Capture the cell that displays the provided text and extract its [x, y] central coordinate. 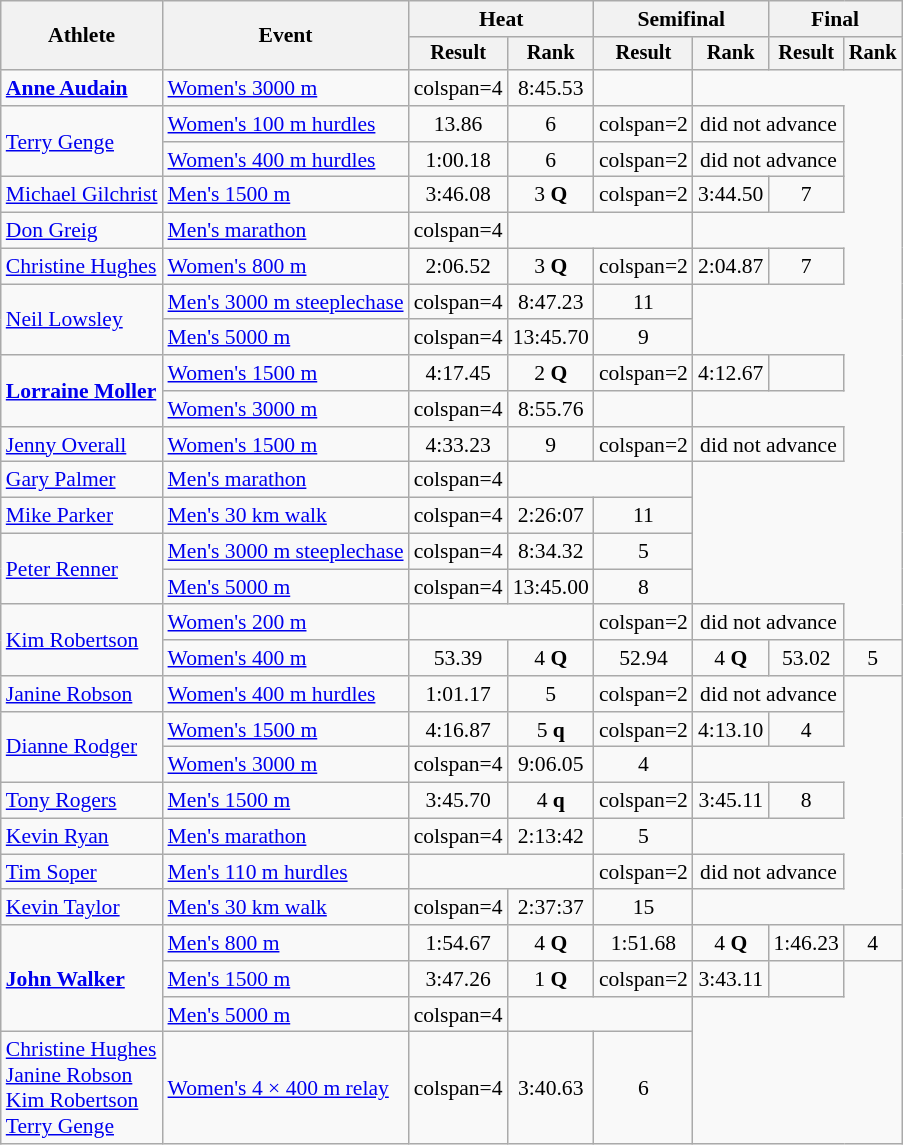
8:34.32 [551, 552]
1:51.68 [644, 943]
4 q [551, 801]
Kevin Taylor [82, 908]
Semifinal [682, 19]
Women's 400 m [286, 658]
Athlete [82, 36]
2:26:07 [551, 516]
Neil Lowsley [82, 320]
8:47.23 [551, 302]
Men's 800 m [286, 943]
8:45.53 [551, 88]
53.02 [806, 658]
Gary Palmer [82, 480]
1:00.18 [458, 160]
1:01.17 [458, 694]
15 [644, 908]
3:45.70 [458, 801]
Women's 4 × 400 m relay [286, 1088]
3:45.11 [730, 801]
Kevin Ryan [82, 837]
Anne Audain [82, 88]
Event [286, 36]
3:43.11 [730, 979]
4:13.10 [730, 730]
1 Q [551, 979]
Women's 100 m hurdles [286, 124]
Women's 800 m [286, 267]
3:44.50 [730, 195]
Women's 200 m [286, 623]
4:12.67 [730, 373]
4:33.23 [458, 445]
Final [834, 19]
13:45.70 [551, 338]
Tony Rogers [82, 801]
4:16.87 [458, 730]
Janine Robson [82, 694]
3:40.63 [551, 1088]
3:46.08 [458, 195]
2:13:42 [551, 837]
Kim Robertson [82, 640]
Terry Genge [82, 142]
Mike Parker [82, 516]
Christine HughesJanine RobsonKim RobertsonTerry Genge [82, 1088]
13.86 [458, 124]
Michael Gilchrist [82, 195]
52.94 [644, 658]
Heat [502, 19]
Christine Hughes [82, 267]
Tim Soper [82, 872]
Lorraine Moller [82, 390]
Don Greig [82, 231]
5 q [551, 730]
2:06.52 [458, 267]
9:06.05 [551, 765]
13:45.00 [551, 587]
2:04.87 [730, 267]
4:17.45 [458, 373]
53.39 [458, 658]
Peter Renner [82, 570]
2 Q [551, 373]
8:55.76 [551, 409]
1:54.67 [458, 943]
John Walker [82, 978]
Dianne Rodger [82, 748]
Jenny Overall [82, 445]
3:47.26 [458, 979]
1:46.23 [806, 943]
Men's 110 m hurdles [286, 872]
2:37:37 [551, 908]
